Return [x, y] of the center of cell containing provided text 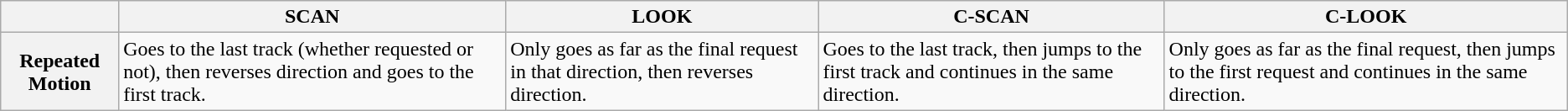
Goes to the last track, then jumps to the first track and continues in the same direction. [992, 71]
C-LOOK [1365, 17]
Only goes as far as the final request, then jumps to the first request and continues in the same direction. [1365, 71]
Goes to the last track (whether requested or not), then reverses direction and goes to the first track. [312, 71]
LOOK [662, 17]
SCAN [312, 17]
C-SCAN [992, 17]
Only goes as far as the final request in that direction, then reverses direction. [662, 71]
Repeated Motion [60, 71]
